Scan for the cell matching the given text and deliver its (x, y) coordinate at center. 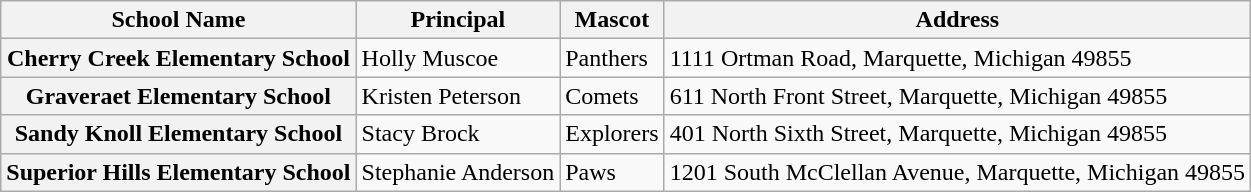
Kristen Peterson (458, 96)
Address (958, 20)
Mascot (612, 20)
401 North Sixth Street, Marquette, Michigan 49855 (958, 134)
1201 South McClellan Avenue, Marquette, Michigan 49855 (958, 172)
Principal (458, 20)
Paws (612, 172)
1111 Ortman Road, Marquette, Michigan 49855 (958, 58)
Holly Muscoe (458, 58)
Graveraet Elementary School (178, 96)
Superior Hills Elementary School (178, 172)
Comets (612, 96)
Cherry Creek Elementary School (178, 58)
Stacy Brock (458, 134)
Sandy Knoll Elementary School (178, 134)
Explorers (612, 134)
611 North Front Street, Marquette, Michigan 49855 (958, 96)
School Name (178, 20)
Stephanie Anderson (458, 172)
Panthers (612, 58)
